Detect which cell encompasses the target text, then output its (X, Y) center coordinate. 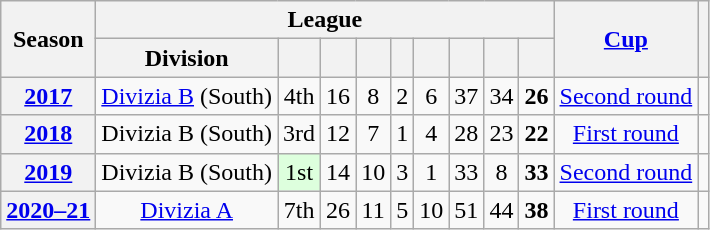
2017 (48, 96)
3rd (300, 134)
League (325, 20)
51 (466, 210)
1st (300, 172)
28 (466, 134)
12 (338, 134)
44 (502, 210)
2020–21 (48, 210)
Season (48, 39)
37 (466, 96)
Division (187, 58)
4 (432, 134)
22 (536, 134)
3 (402, 172)
7th (300, 210)
34 (502, 96)
4th (300, 96)
2019 (48, 172)
6 (432, 96)
38 (536, 210)
14 (338, 172)
11 (374, 210)
Cup (626, 39)
5 (402, 210)
7 (374, 134)
23 (502, 134)
Divizia A (187, 210)
16 (338, 96)
2018 (48, 134)
2 (402, 96)
